Return the (X, Y) coordinate for the center point of the cell that contains the specified text.  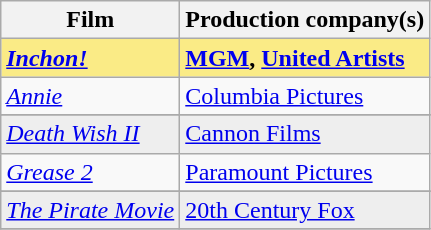
20th Century Fox (305, 210)
MGM, United Artists (305, 58)
Cannon Films (305, 134)
Film (90, 20)
Grease 2 (90, 172)
Paramount Pictures (305, 172)
The Pirate Movie (90, 210)
Columbia Pictures (305, 96)
Death Wish II (90, 134)
Production company(s) (305, 20)
Inchon! (90, 58)
Annie (90, 96)
